For the text-containing cell, return its midpoint in (x, y) coordinate format. 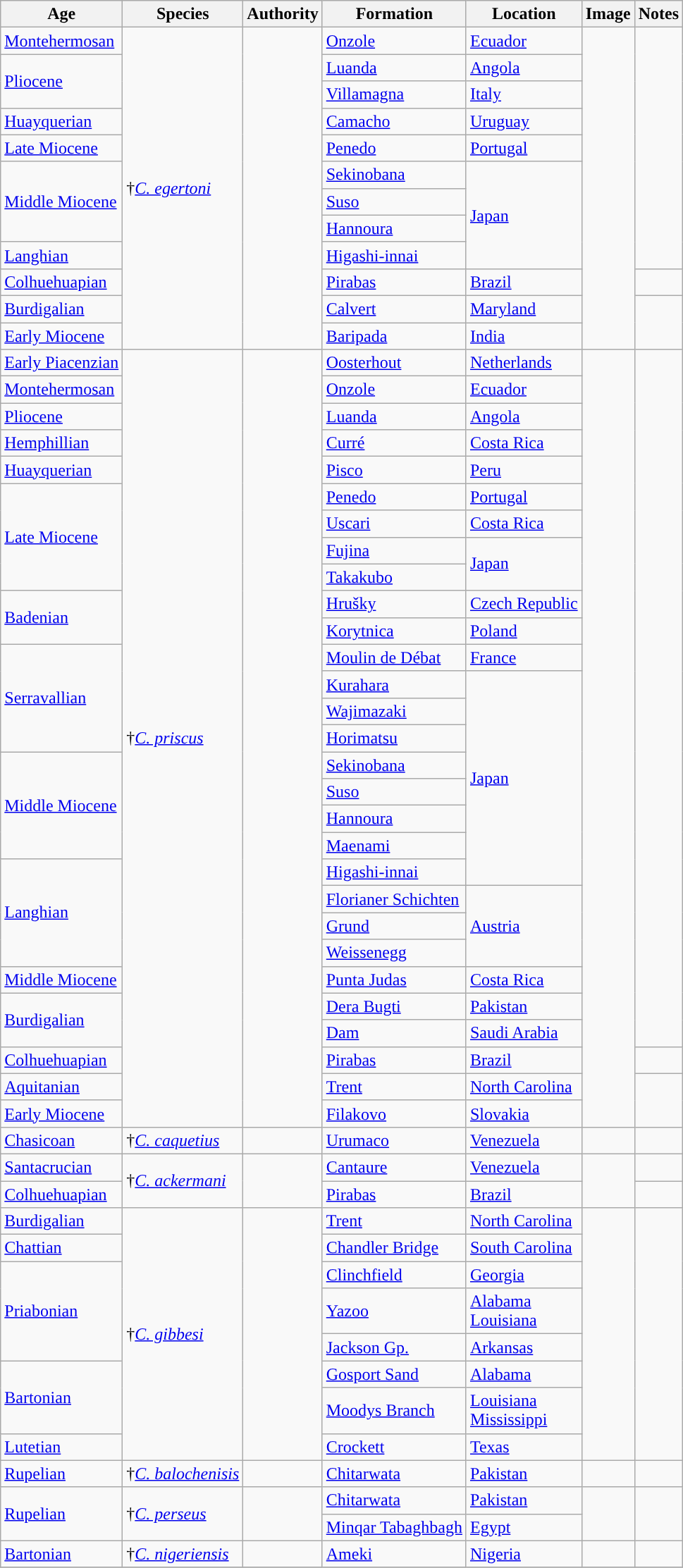
Aquitanian (62, 1087)
Filakovo (394, 1113)
Oosterhout (394, 363)
Nigeria (524, 1554)
Clinchfield (394, 1275)
Moodys Branch (394, 1411)
Netherlands (524, 363)
Priabonian (62, 1311)
Baripada (394, 336)
Maenami (394, 846)
Chattian (62, 1248)
Arkansas (524, 1347)
France (524, 658)
Horimatsu (394, 738)
Moulin de Débat (394, 658)
Wajimazaki (394, 711)
Texas (524, 1447)
Notes (658, 14)
Curré (394, 443)
Calvert (394, 309)
Korytnica (394, 631)
Badenian (62, 617)
Dera Bugti (394, 1006)
Dam (394, 1033)
Uscari (394, 524)
Image (608, 14)
Chasicoan (62, 1140)
Peru (524, 470)
Villamagna (394, 94)
Hemphillian (62, 443)
Poland (524, 631)
Camacho (394, 121)
Santacrucian (62, 1167)
Maryland (524, 309)
Urumaco (394, 1140)
Authority (283, 14)
Saudi Arabia (524, 1033)
Chandler Bridge (394, 1248)
Yazoo (394, 1311)
Punta Judas (394, 980)
Minqar Tabaghbagh (394, 1527)
Lutetian (62, 1447)
Hrušky (394, 604)
Italy (524, 94)
Austria (524, 926)
Kurahara (394, 684)
†C. priscus (183, 739)
Location (524, 14)
Pisco (394, 470)
Grund (394, 926)
Age (62, 14)
†C. ackermani (183, 1180)
Fujina (394, 550)
Crockett (394, 1447)
Species (183, 14)
Formation (394, 14)
†C. nigeriensis (183, 1554)
Ameki (394, 1554)
India (524, 336)
Takakubo (394, 577)
Uruguay (524, 121)
Jackson Gp. (394, 1347)
†C. balochenisis (183, 1474)
†C. gibbesi (183, 1334)
Slovakia (524, 1113)
Alabama (524, 1374)
Weissenegg (394, 953)
Early Piacenzian (62, 363)
†C. egertoni (183, 189)
Florianer Schichten (394, 899)
AlabamaLouisiana (524, 1311)
Cantaure (394, 1167)
Egypt (524, 1527)
South Carolina (524, 1248)
Gosport Sand (394, 1374)
†C. perseus (183, 1514)
Georgia (524, 1275)
†C. caquetius (183, 1140)
Czech Republic (524, 604)
Serravallian (62, 698)
LouisianaMississippi (524, 1411)
